Pinpoint the cell where the given text exists, returning its [x, y] midpoint coordinate. 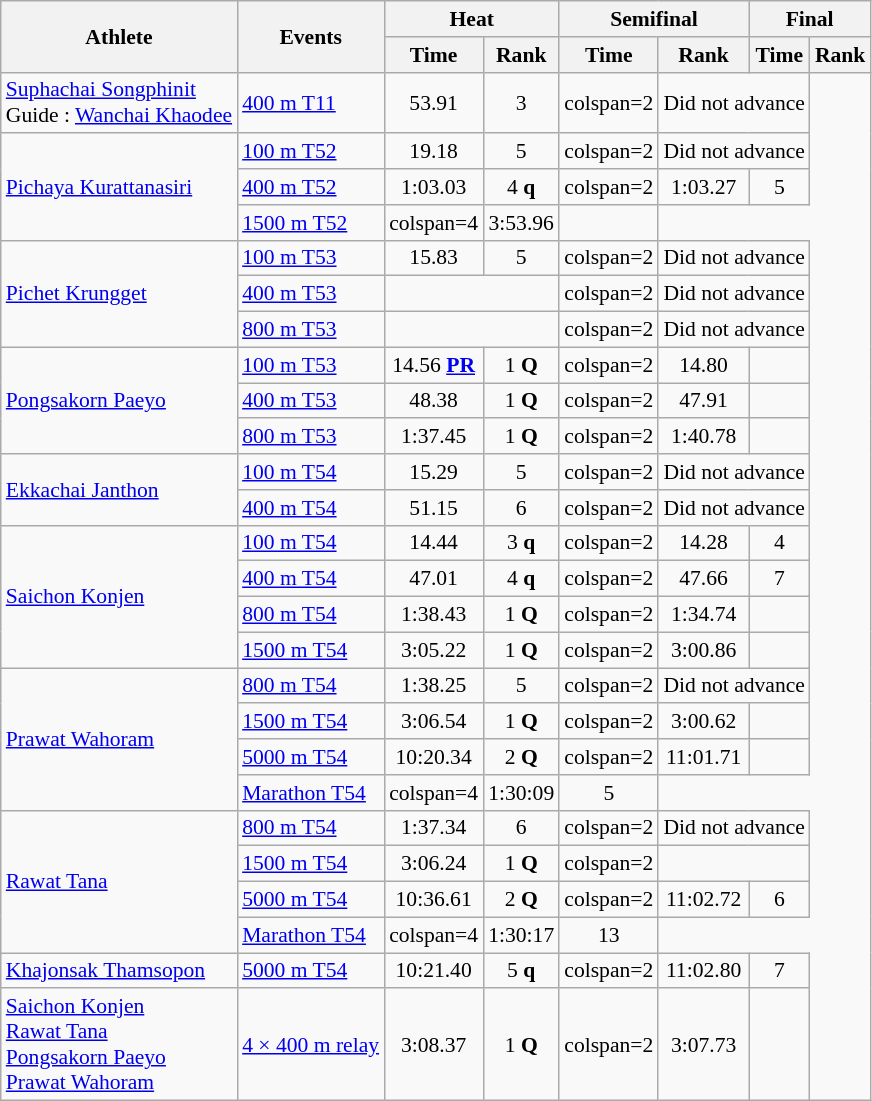
Pongsakorn Paeyo [119, 400]
100 m T52 [310, 152]
Rawat Tana [119, 881]
47.91 [703, 401]
1:30:09 [521, 793]
1:37.45 [434, 437]
15.83 [434, 258]
1:40.78 [703, 437]
47.01 [434, 579]
Suphachai Songphinit Guide : Wanchai Khaodee [119, 102]
10:36.61 [434, 900]
5 q [521, 971]
Ekkachai Janthon [119, 490]
14.56 PR [434, 365]
1:34.74 [703, 615]
3 [521, 102]
3:53.96 [521, 223]
48.38 [434, 401]
14.28 [703, 543]
1:30:17 [521, 935]
4 [780, 543]
Saichon Konjen Rawat Tana Pongsakorn Paeyo Prawat Wahoram [119, 1045]
Saichon Konjen [119, 596]
1:38.43 [434, 615]
400 m T11 [310, 102]
10:20.34 [434, 757]
4 × 400 m relay [310, 1045]
Events [310, 36]
10:21.40 [434, 971]
14.80 [703, 365]
1:37.34 [434, 828]
3:07.73 [703, 1045]
11:01.71 [703, 757]
400 m T52 [310, 187]
13 [608, 935]
Athlete [119, 36]
Khajonsak Thamsopon [119, 971]
19.18 [434, 152]
Final [810, 19]
47.66 [703, 579]
3:06.54 [434, 722]
1:03.27 [703, 187]
3:00.62 [703, 722]
14.44 [434, 543]
3 q [521, 543]
Pichaya Kurattanasiri [119, 188]
51.15 [434, 508]
Prawat Wahoram [119, 739]
3:00.86 [703, 650]
53.91 [434, 102]
1500 m T52 [310, 223]
Pichet Krungget [119, 294]
1:03.03 [434, 187]
3:05.22 [434, 650]
3:08.37 [434, 1045]
3:06.24 [434, 864]
15.29 [434, 472]
11:02.72 [703, 900]
Semifinal [654, 19]
11:02.80 [703, 971]
Heat [472, 19]
1:38.25 [434, 686]
